For the text-containing cell, return its midpoint in (x, y) coordinate format. 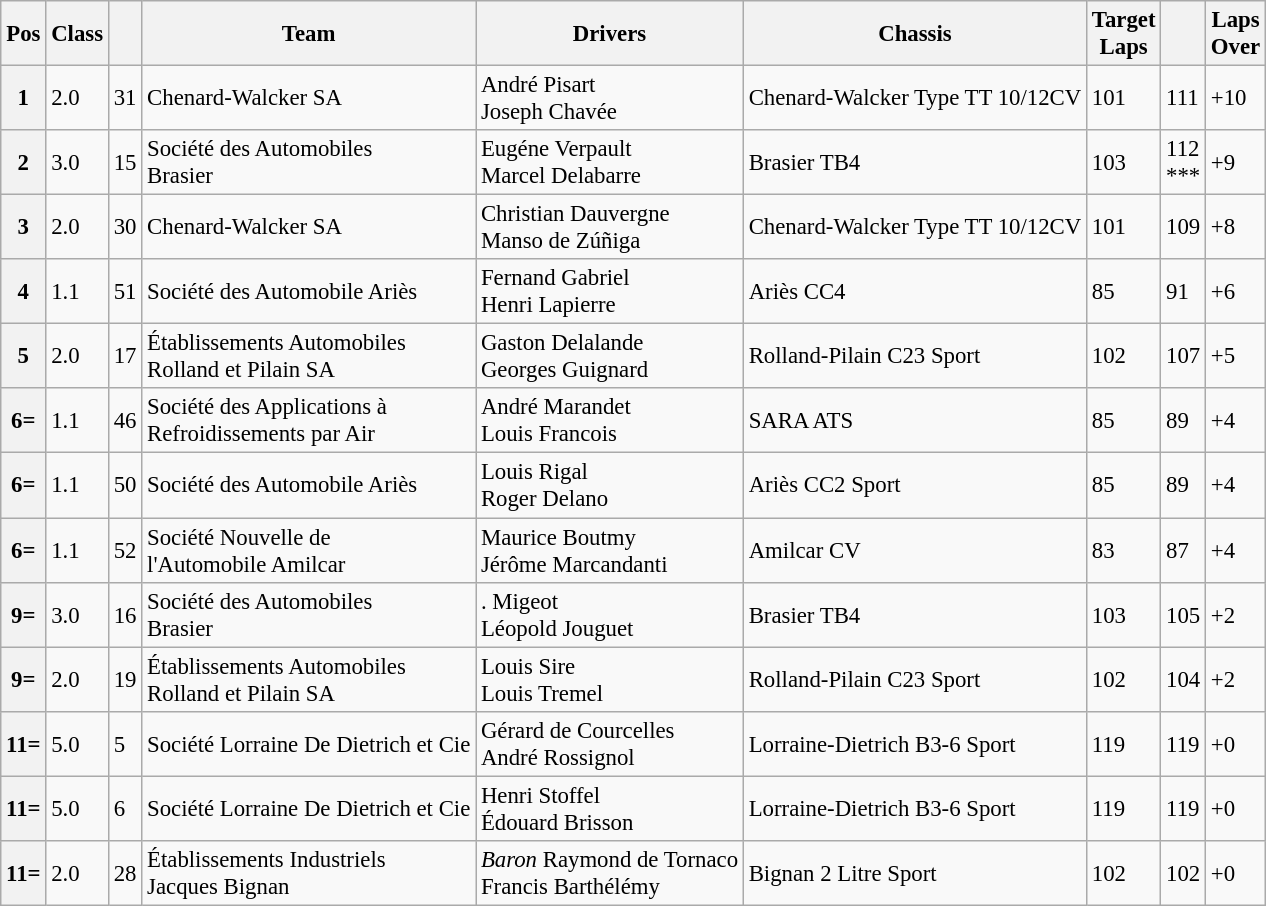
Baron Raymond de Tornaco Francis Barthélémy (610, 874)
Class (78, 34)
52 (124, 550)
Christian Dauvergne Manso de Zúñiga (610, 228)
Drivers (610, 34)
Ariès CC4 (914, 292)
111 (1184, 98)
Ariès CC2 Sport (914, 486)
+9 (1236, 162)
Louis Rigal Roger Delano (610, 486)
51 (124, 292)
Maurice Boutmy Jérôme Marcandanti (610, 550)
112*** (1184, 162)
Eugéne Verpault Marcel Delabarre (610, 162)
2 (24, 162)
28 (124, 874)
LapsOver (1236, 34)
Société Nouvelle del'Automobile Amilcar (309, 550)
Louis Sire Louis Tremel (610, 680)
91 (1184, 292)
+5 (1236, 356)
+8 (1236, 228)
André Marandet Louis Francois (610, 420)
105 (1184, 614)
Chassis (914, 34)
SARA ATS (914, 420)
107 (1184, 356)
. Migeot Léopold Jouguet (610, 614)
Pos (24, 34)
3 (24, 228)
16 (124, 614)
Société des Applications àRefroidissements par Air (309, 420)
+10 (1236, 98)
19 (124, 680)
1 (24, 98)
Amilcar CV (914, 550)
Henri Stoffel Édouard Brisson (610, 808)
4 (24, 292)
17 (124, 356)
Bignan 2 Litre Sport (914, 874)
46 (124, 420)
6 (124, 808)
Établissements IndustrielsJacques Bignan (309, 874)
Fernand Gabriel Henri Lapierre (610, 292)
15 (124, 162)
30 (124, 228)
83 (1123, 550)
87 (1184, 550)
109 (1184, 228)
Gaston Delalande Georges Guignard (610, 356)
André Pisart Joseph Chavée (610, 98)
104 (1184, 680)
31 (124, 98)
Gérard de Courcelles André Rossignol (610, 744)
50 (124, 486)
Team (309, 34)
TargetLaps (1123, 34)
+6 (1236, 292)
